Search for the cell housing the specified text and yield its [x, y] center coordinate. 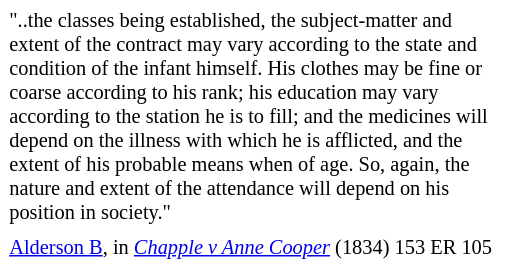
Alderson B, in Chapple v Anne Cooper (1834) 153 ER 105 [256, 248]
